Extract the [X, Y] coordinate from the center of the cell holding the provided text.  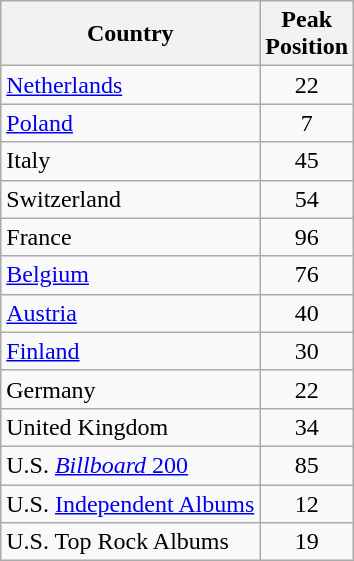
Italy [130, 161]
United Kingdom [130, 427]
30 [307, 351]
Switzerland [130, 199]
19 [307, 542]
Austria [130, 313]
40 [307, 313]
Netherlands [130, 85]
34 [307, 427]
Belgium [130, 275]
PeakPosition [307, 34]
Country [130, 34]
Finland [130, 351]
U.S. Billboard 200 [130, 465]
U.S. Independent Albums [130, 503]
U.S. Top Rock Albums [130, 542]
Poland [130, 123]
54 [307, 199]
45 [307, 161]
12 [307, 503]
96 [307, 237]
7 [307, 123]
85 [307, 465]
76 [307, 275]
Germany [130, 389]
France [130, 237]
